Identify which cell holds the provided text, then report its [x, y] central coordinate. 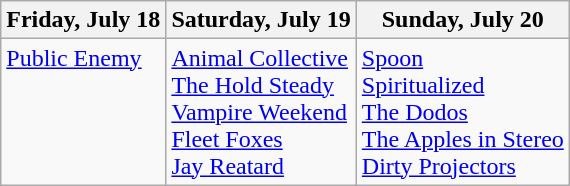
Saturday, July 19 [261, 20]
Animal CollectiveThe Hold SteadyVampire WeekendFleet FoxesJay Reatard [261, 112]
Public Enemy [84, 112]
SpoonSpiritualizedThe DodosThe Apples in StereoDirty Projectors [462, 112]
Friday, July 18 [84, 20]
Sunday, July 20 [462, 20]
